Extract the (x, y) coordinate from the center of the cell holding the provided text.  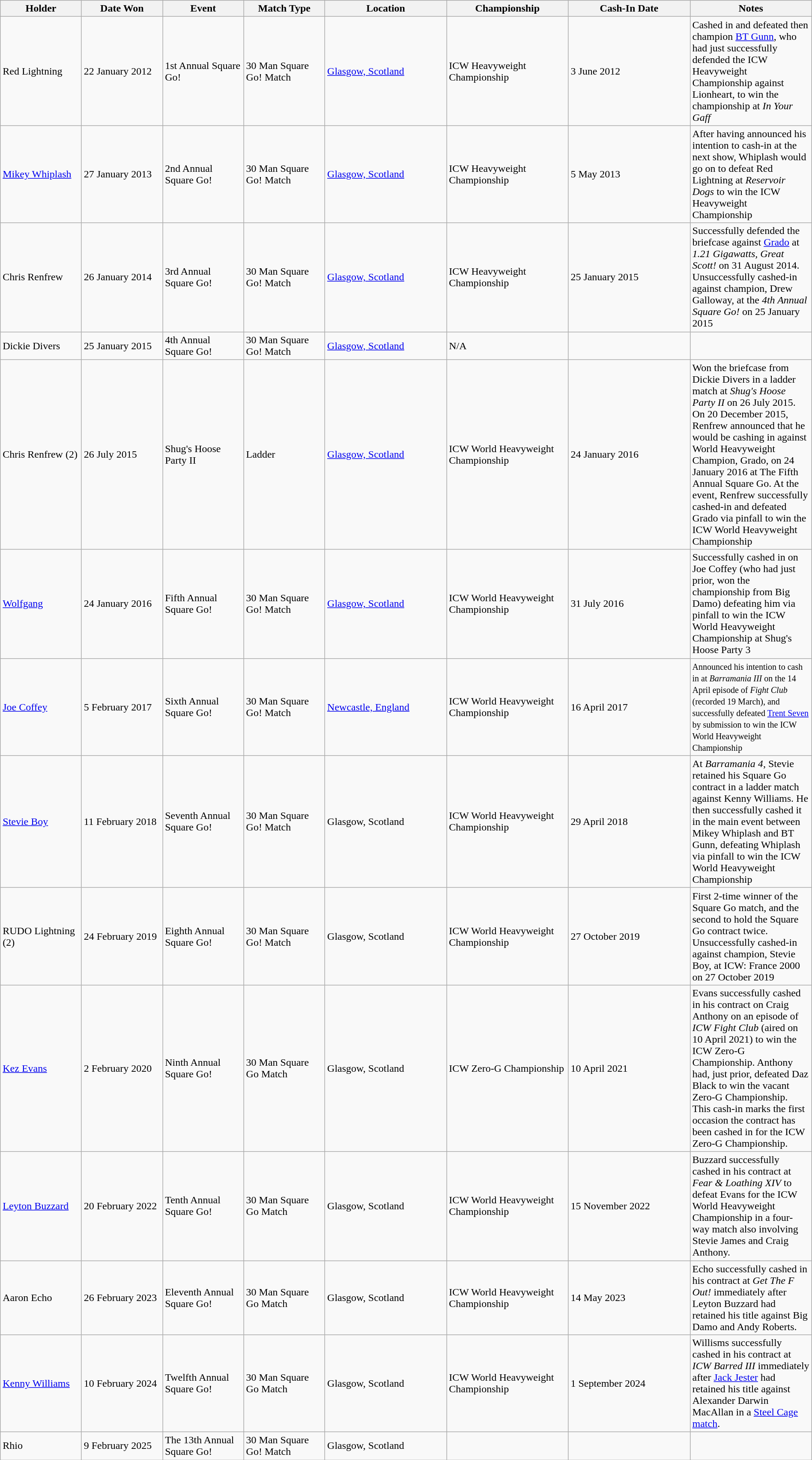
Event (203, 9)
Wolfgang (41, 604)
26 January 2014 (122, 277)
16 April 2017 (629, 707)
4th Annual Square Go! (203, 345)
3 June 2012 (629, 71)
Newcastle, England (386, 707)
2nd Annual Square Go! (203, 174)
Sixth Annual Square Go! (203, 707)
31 July 2016 (629, 604)
Chris Renfrew (41, 277)
27 January 2013 (122, 174)
Red Lightning (41, 71)
Seventh Annual Square Go! (203, 821)
2 February 2020 (122, 1068)
5 February 2017 (122, 707)
Championship (507, 9)
Twelfth Annual Square Go! (203, 1383)
ICW Zero-G Championship (507, 1068)
The 13th Annual Square Go! (203, 1446)
Leyton Buzzard (41, 1206)
15 November 2022 (629, 1206)
26 February 2023 (122, 1298)
Stevie Boy (41, 821)
Notes (751, 9)
Location (386, 9)
Date Won (122, 9)
29 April 2018 (629, 821)
Joe Coffey (41, 707)
10 April 2021 (629, 1068)
Chris Renfrew (2) (41, 454)
RUDO Lightning (2) (41, 936)
3rd Annual Square Go! (203, 277)
Aaron Echo (41, 1298)
10 February 2024 (122, 1383)
9 February 2025 (122, 1446)
Ninth Annual Square Go! (203, 1068)
24 February 2019 (122, 936)
Kenny Williams (41, 1383)
Fifth Annual Square Go! (203, 604)
26 July 2015 (122, 454)
Kez Evans (41, 1068)
5 May 2013 (629, 174)
Shug's Hoose Party II (203, 454)
22 January 2012 (122, 71)
11 February 2018 (122, 821)
N/A (507, 345)
Eighth Annual Square Go! (203, 936)
1st Annual Square Go! (203, 71)
Echo successfully cashed in his contract at Get The F Out! immediately after Leyton Buzzard had retained his title against Big Damo and Andy Roberts. (751, 1298)
Cash-In Date (629, 9)
Ladder (284, 454)
Mikey Whiplash (41, 174)
Eleventh Annual Square Go! (203, 1298)
27 October 2019 (629, 936)
Rhio (41, 1446)
20 February 2022 (122, 1206)
1 September 2024 (629, 1383)
Dickie Divers (41, 345)
Holder (41, 9)
Match Type (284, 9)
Tenth Annual Square Go! (203, 1206)
14 May 2023 (629, 1298)
